Determine the (x, y) coordinate at the center of the cell enclosing the given text.  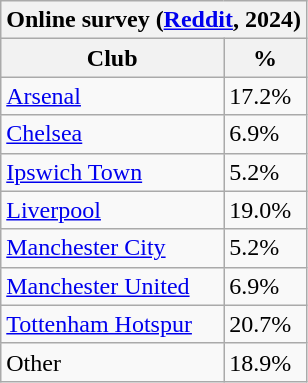
Chelsea (112, 134)
17.2% (266, 96)
% (266, 58)
Other (112, 362)
20.7% (266, 324)
Tottenham Hotspur (112, 324)
Arsenal (112, 96)
Club (112, 58)
18.9% (266, 362)
19.0% (266, 210)
Online survey (Reddit, 2024) (154, 20)
Manchester United (112, 286)
Manchester City (112, 248)
Liverpool (112, 210)
Ipswich Town (112, 172)
